Output the [X, Y] coordinate of the center of the cell containing the given text.  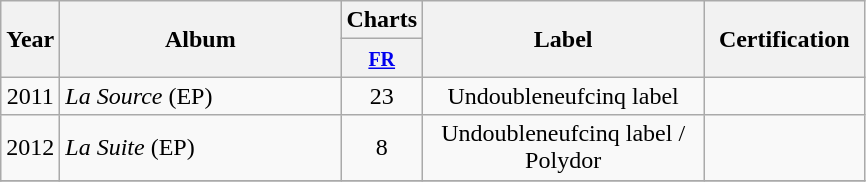
Undoubleneufcinq label / Polydor [564, 148]
La Suite (EP) [200, 148]
La Source (EP) [200, 96]
Year [30, 39]
2012 [30, 148]
FR [382, 58]
8 [382, 148]
Undoubleneufcinq label [564, 96]
Label [564, 39]
Certification [784, 39]
Charts [382, 20]
Album [200, 39]
2011 [30, 96]
23 [382, 96]
